From the cell containing the given text, extract its center point as [x, y] coordinate. 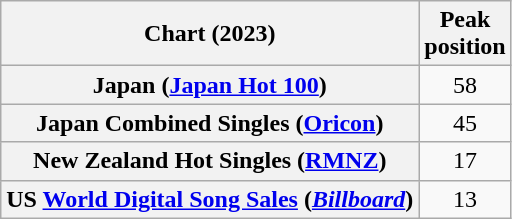
Japan Combined Singles (Oricon) [210, 123]
US World Digital Song Sales (Billboard) [210, 199]
Chart (2023) [210, 34]
17 [465, 161]
58 [465, 85]
Peakposition [465, 34]
13 [465, 199]
New Zealand Hot Singles (RMNZ) [210, 161]
45 [465, 123]
Japan (Japan Hot 100) [210, 85]
